Scan for the cell matching the given text and deliver its [X, Y] coordinate at center. 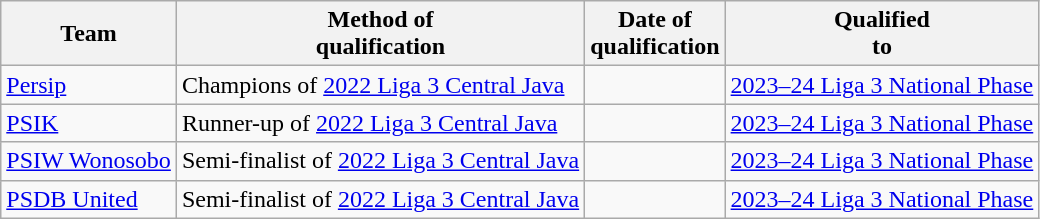
PSIW Wonosobo [89, 161]
Team [89, 34]
Persip [89, 85]
Champions of 2022 Liga 3 Central Java [380, 85]
Method of qualification [380, 34]
Date of qualification [655, 34]
Qualified to [882, 34]
Runner-up of 2022 Liga 3 Central Java [380, 123]
PSIK [89, 123]
PSDB United [89, 199]
